Determine the [X, Y] coordinate at the center of the cell enclosing the given text.  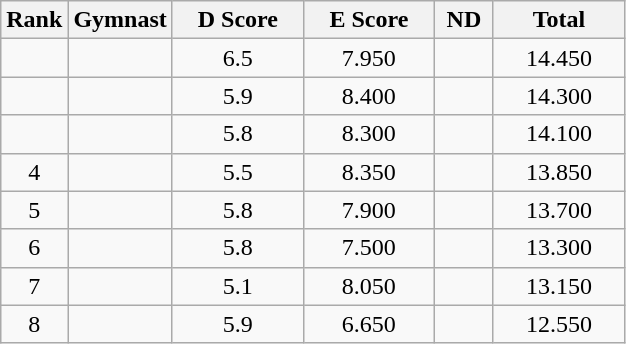
8.050 [368, 286]
Rank [34, 20]
E Score [368, 20]
6.5 [238, 58]
Total [558, 20]
8.400 [368, 96]
5.1 [238, 286]
7.900 [368, 210]
6.650 [368, 324]
13.850 [558, 172]
7.950 [368, 58]
12.550 [558, 324]
6 [34, 248]
13.150 [558, 286]
5 [34, 210]
8 [34, 324]
ND [464, 20]
7.500 [368, 248]
14.100 [558, 134]
8.300 [368, 134]
7 [34, 286]
13.300 [558, 248]
14.300 [558, 96]
8.350 [368, 172]
5.5 [238, 172]
4 [34, 172]
Gymnast [120, 20]
D Score [238, 20]
14.450 [558, 58]
13.700 [558, 210]
